Output the (x, y) coordinate of the center of the cell containing the given text.  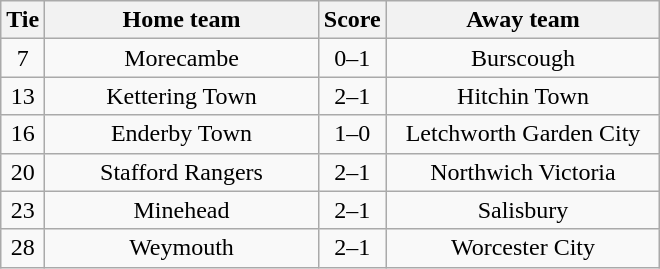
Minehead (182, 210)
Letchworth Garden City (523, 134)
20 (23, 172)
Enderby Town (182, 134)
23 (23, 210)
Morecambe (182, 58)
Worcester City (523, 248)
Kettering Town (182, 96)
16 (23, 134)
Northwich Victoria (523, 172)
Hitchin Town (523, 96)
Home team (182, 20)
7 (23, 58)
0–1 (352, 58)
Tie (23, 20)
Burscough (523, 58)
Away team (523, 20)
Weymouth (182, 248)
Score (352, 20)
1–0 (352, 134)
13 (23, 96)
Salisbury (523, 210)
28 (23, 248)
Stafford Rangers (182, 172)
